Pinpoint the cell where the given text exists, returning its (X, Y) midpoint coordinate. 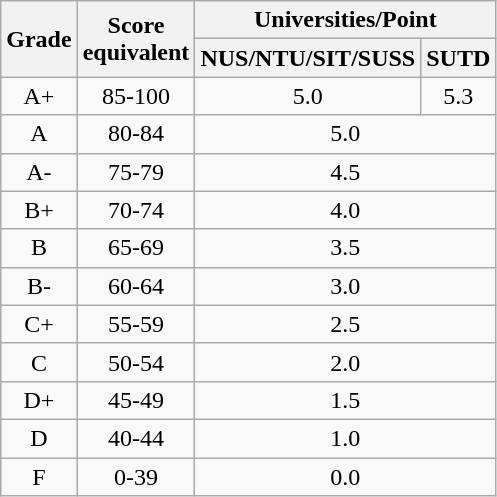
A (39, 134)
A+ (39, 96)
4.5 (346, 172)
SUTD (458, 58)
Universities/Point (346, 20)
1.5 (346, 400)
NUS/NTU/SIT/SUSS (308, 58)
0-39 (136, 477)
B (39, 248)
Grade (39, 39)
2.0 (346, 362)
80-84 (136, 134)
50-54 (136, 362)
0.0 (346, 477)
60-64 (136, 286)
85-100 (136, 96)
3.5 (346, 248)
C (39, 362)
55-59 (136, 324)
C+ (39, 324)
3.0 (346, 286)
B- (39, 286)
40-44 (136, 438)
Scoreequivalent (136, 39)
70-74 (136, 210)
45-49 (136, 400)
B+ (39, 210)
A- (39, 172)
5.3 (458, 96)
F (39, 477)
75-79 (136, 172)
65-69 (136, 248)
D (39, 438)
1.0 (346, 438)
2.5 (346, 324)
4.0 (346, 210)
D+ (39, 400)
